For the text-containing cell, return its midpoint in (x, y) coordinate format. 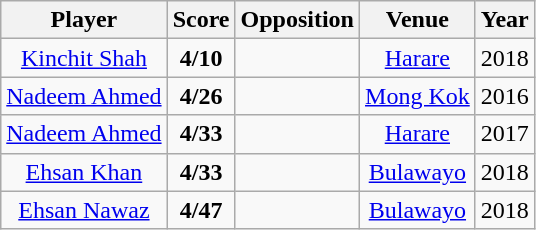
2016 (504, 96)
Mong Kok (418, 96)
Opposition (297, 20)
4/26 (201, 96)
Year (504, 20)
Ehsan Khan (84, 172)
4/10 (201, 58)
2017 (504, 134)
Venue (418, 20)
Score (201, 20)
4/47 (201, 210)
Ehsan Nawaz (84, 210)
Kinchit Shah (84, 58)
Player (84, 20)
